Extract the (X, Y) coordinate from the center of the cell holding the provided text.  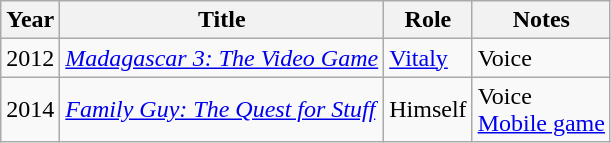
Himself (428, 110)
Vitaly (428, 58)
2012 (30, 58)
Year (30, 20)
Family Guy: The Quest for Stuff (222, 110)
2014 (30, 110)
Notes (541, 20)
Voice (541, 58)
Role (428, 20)
Madagascar 3: The Video Game (222, 58)
VoiceMobile game (541, 110)
Title (222, 20)
